Find where the given text appears and provide that cell's center as [X, Y] coordinate. 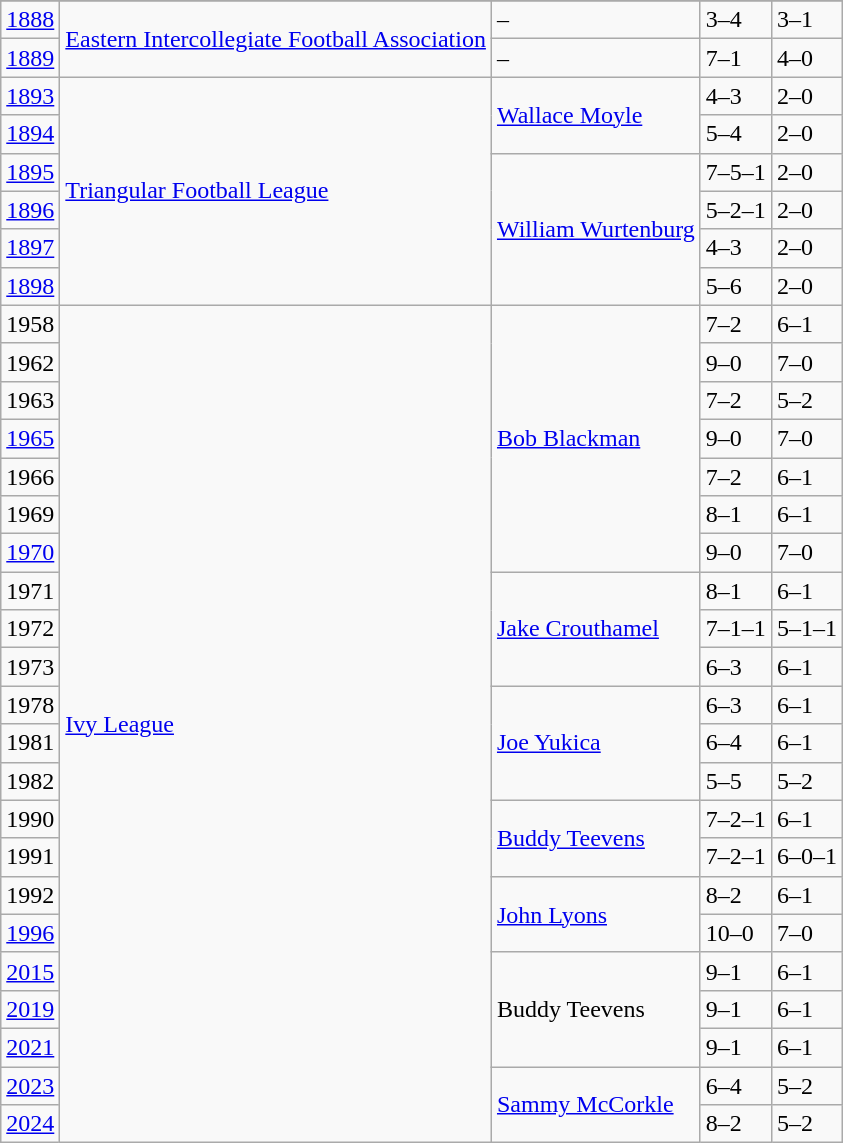
10–0 [736, 933]
1971 [30, 591]
1991 [30, 857]
1973 [30, 667]
1894 [30, 134]
1897 [30, 248]
1982 [30, 781]
1962 [30, 362]
1996 [30, 933]
5–2–1 [736, 210]
Triangular Football League [276, 191]
John Lyons [596, 914]
1981 [30, 743]
1893 [30, 96]
2024 [30, 1124]
1965 [30, 438]
Ivy League [276, 724]
1970 [30, 553]
1990 [30, 819]
3–4 [736, 20]
1978 [30, 705]
1992 [30, 895]
1958 [30, 324]
1889 [30, 58]
1966 [30, 477]
1896 [30, 210]
Eastern Intercollegiate Football Association [276, 39]
1963 [30, 400]
3–1 [806, 20]
5–6 [736, 286]
2021 [30, 1047]
1888 [30, 20]
Wallace Moyle [596, 115]
7–1 [736, 58]
1895 [30, 172]
5–4 [736, 134]
6–0–1 [806, 857]
2019 [30, 1009]
1969 [30, 515]
2023 [30, 1085]
Joe Yukica [596, 743]
William Wurtenburg [596, 229]
7–5–1 [736, 172]
Sammy McCorkle [596, 1104]
4–0 [806, 58]
7–1–1 [736, 629]
5–5 [736, 781]
Bob Blackman [596, 438]
1898 [30, 286]
5–1–1 [806, 629]
Jake Crouthamel [596, 629]
2015 [30, 971]
1972 [30, 629]
